Search for the cell housing the specified text and yield its (x, y) center coordinate. 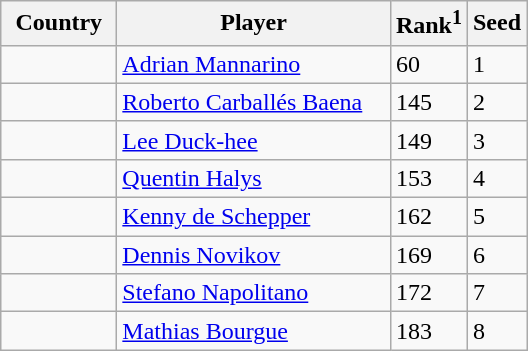
183 (428, 331)
5 (496, 217)
149 (428, 140)
Rank1 (428, 24)
162 (428, 217)
Lee Duck-hee (254, 140)
Seed (496, 24)
7 (496, 293)
169 (428, 255)
Stefano Napolitano (254, 293)
60 (428, 64)
Adrian Mannarino (254, 64)
Roberto Carballés Baena (254, 102)
172 (428, 293)
2 (496, 102)
1 (496, 64)
3 (496, 140)
8 (496, 331)
4 (496, 178)
Player (254, 24)
Mathias Bourgue (254, 331)
Kenny de Schepper (254, 217)
Dennis Novikov (254, 255)
Quentin Halys (254, 178)
153 (428, 178)
Country (59, 24)
145 (428, 102)
6 (496, 255)
